Search for the cell housing the specified text and yield its (X, Y) center coordinate. 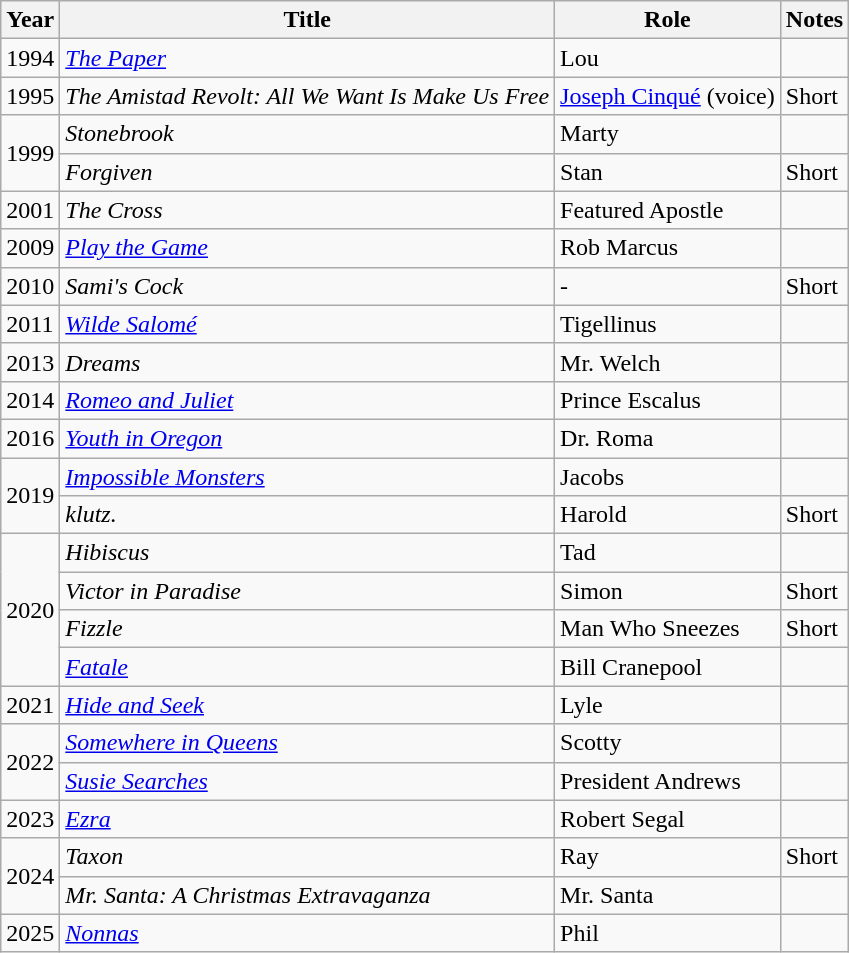
1999 (30, 153)
Simon (668, 591)
1995 (30, 96)
Dreams (308, 362)
Mr. Santa: A Christmas Extravaganza (308, 895)
2016 (30, 438)
klutz. (308, 515)
Notes (814, 20)
Lou (668, 58)
Fatale (308, 667)
Wilde Salomé (308, 324)
Somewhere in Queens (308, 743)
Jacobs (668, 477)
1994 (30, 58)
Joseph Cinqué (voice) (668, 96)
2021 (30, 705)
Impossible Monsters (308, 477)
Featured Apostle (668, 210)
Tad (668, 553)
Ray (668, 857)
Role (668, 20)
2009 (30, 248)
Dr. Roma (668, 438)
Hide and Seek (308, 705)
The Amistad Revolt: All We Want Is Make Us Free (308, 96)
Phil (668, 933)
2024 (30, 876)
Play the Game (308, 248)
President Andrews (668, 781)
2020 (30, 610)
Man Who Sneezes (668, 629)
Taxon (308, 857)
2010 (30, 286)
2011 (30, 324)
Rob Marcus (668, 248)
2025 (30, 933)
Marty (668, 134)
Ezra (308, 819)
Tigellinus (668, 324)
- (668, 286)
Title (308, 20)
The Paper (308, 58)
Hibiscus (308, 553)
Mr. Welch (668, 362)
Stonebrook (308, 134)
The Cross (308, 210)
Stan (668, 172)
2019 (30, 496)
Robert Segal (668, 819)
2022 (30, 762)
Fizzle (308, 629)
2013 (30, 362)
2023 (30, 819)
2001 (30, 210)
Youth in Oregon (308, 438)
Harold (668, 515)
Romeo and Juliet (308, 400)
2014 (30, 400)
Nonnas (308, 933)
Forgiven (308, 172)
Mr. Santa (668, 895)
Susie Searches (308, 781)
Victor in Paradise (308, 591)
Sami's Cock (308, 286)
Scotty (668, 743)
Prince Escalus (668, 400)
Bill Cranepool (668, 667)
Lyle (668, 705)
Year (30, 20)
